Provide the (x, y) coordinate of the cell's center where the given text is located.  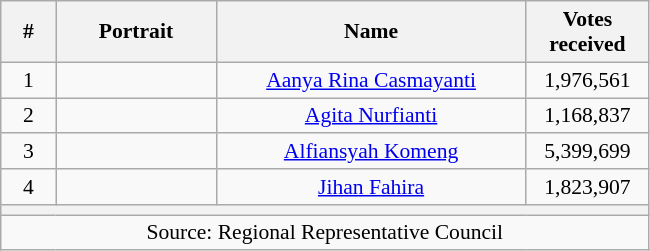
Agita Nurfianti (371, 116)
Alfiansyah Komeng (371, 152)
5,399,699 (588, 152)
3 (28, 152)
2 (28, 116)
4 (28, 187)
1 (28, 80)
Aanya Rina Casmayanti (371, 80)
1,823,907 (588, 187)
Jihan Fahira (371, 187)
# (28, 32)
Source: Regional Representative Council (325, 233)
1,976,561 (588, 80)
Portrait (136, 32)
Name (371, 32)
1,168,837 (588, 116)
Votes received (588, 32)
